Capture the cell that displays the provided text and extract its [x, y] central coordinate. 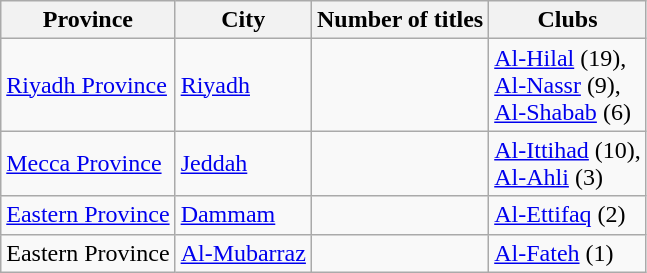
Al-Mubarraz [243, 253]
Al-Hilal (19),Al-Nassr (9),Al-Shabab (6) [568, 85]
Mecca Province [88, 164]
Province [88, 20]
Dammam [243, 215]
Riyadh Province [88, 85]
Jeddah [243, 164]
Al-Ettifaq (2) [568, 215]
Riyadh [243, 85]
City [243, 20]
Al-Ittihad (10),Al-Ahli (3) [568, 164]
Number of titles [400, 20]
Clubs [568, 20]
Al-Fateh (1) [568, 253]
